Detect which cell encompasses the target text, then output its [x, y] center coordinate. 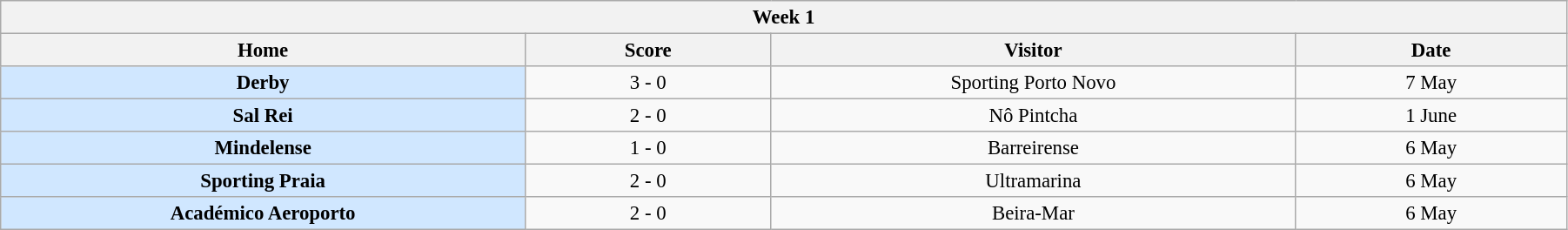
Mindelense [263, 148]
Sporting Praia [263, 181]
7 May [1431, 83]
Beira-Mar [1034, 213]
Derby [263, 83]
Sporting Porto Novo [1034, 83]
Sal Rei [263, 116]
Ultramarina [1034, 181]
1 - 0 [647, 148]
3 - 0 [647, 83]
Visitor [1034, 51]
Week 1 [784, 17]
Home [263, 51]
Date [1431, 51]
Barreirense [1034, 148]
Score [647, 51]
Académico Aeroporto [263, 213]
1 June [1431, 116]
Nô Pintcha [1034, 116]
